Search for the cell housing the specified text and yield its [X, Y] center coordinate. 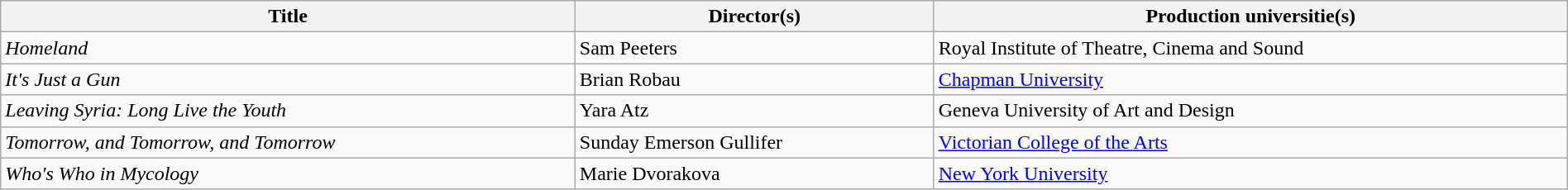
Yara Atz [754, 111]
Homeland [288, 48]
Tomorrow, and Tomorrow, and Tomorrow [288, 142]
New York University [1250, 173]
Victorian College of the Arts [1250, 142]
Production universitie(s) [1250, 17]
Title [288, 17]
Sam Peeters [754, 48]
Leaving Syria: Long Live the Youth [288, 111]
It's Just a Gun [288, 79]
Royal Institute of Theatre, Cinema and Sound [1250, 48]
Sunday Emerson Gullifer [754, 142]
Director(s) [754, 17]
Marie Dvorakova [754, 173]
Geneva University of Art and Design [1250, 111]
Who's Who in Mycology [288, 173]
Brian Robau [754, 79]
Chapman University [1250, 79]
